For the text-containing cell, return its midpoint in (X, Y) coordinate format. 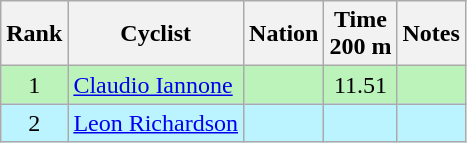
1 (34, 85)
Notes (431, 34)
Rank (34, 34)
Time200 m (360, 34)
2 (34, 123)
Cyclist (156, 34)
Leon Richardson (156, 123)
Claudio Iannone (156, 85)
Nation (284, 34)
11.51 (360, 85)
